Determine the [x, y] coordinate at the center of the cell enclosing the given text.  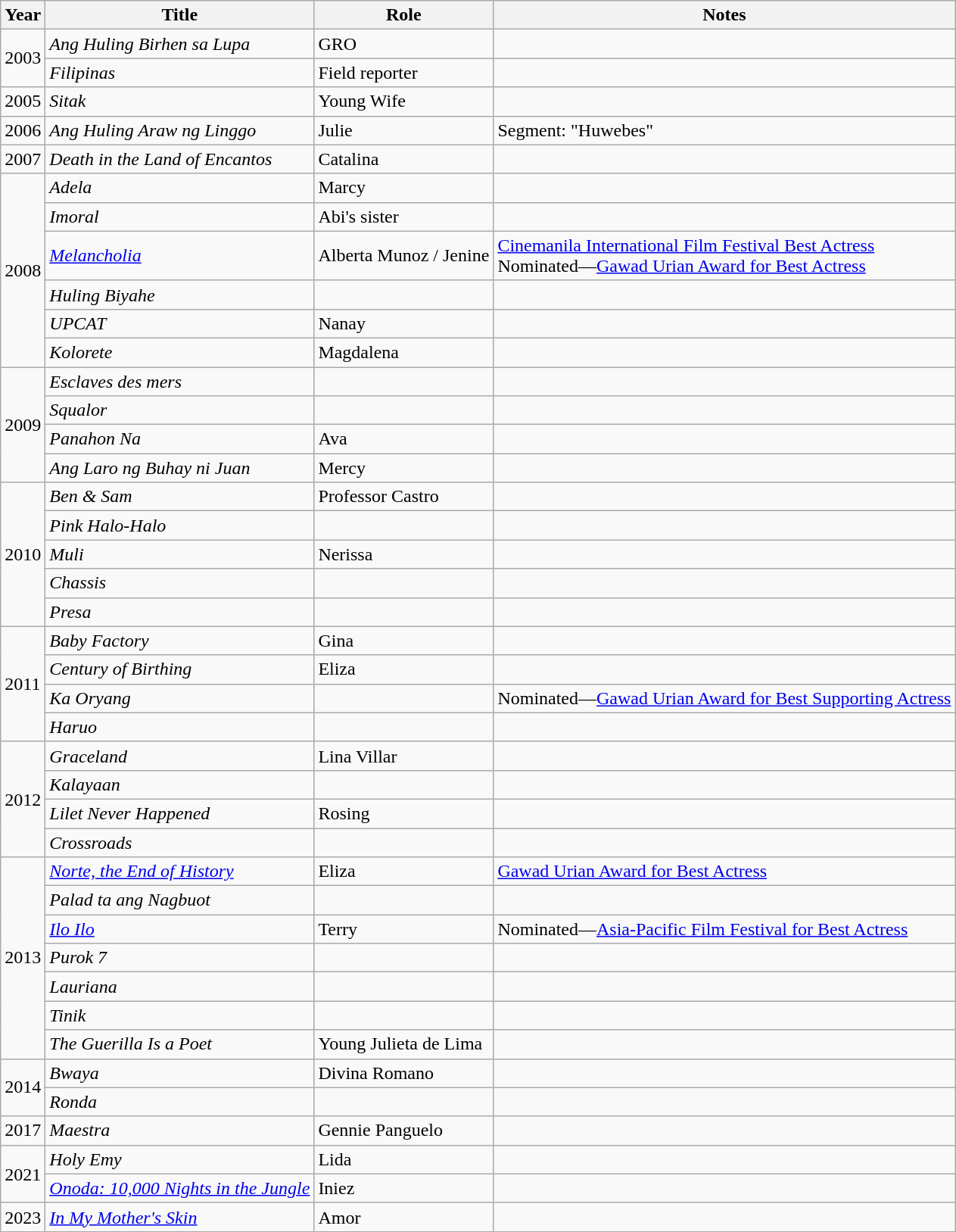
2007 [23, 159]
Sitak [180, 101]
2021 [23, 1174]
Field reporter [404, 73]
Crossroads [180, 843]
Adela [180, 188]
Julie [404, 130]
GRO [404, 44]
Mercy [404, 468]
2010 [23, 554]
Ka Oryang [180, 698]
Imoral [180, 217]
Divina Romano [404, 1073]
Young Wife [404, 101]
Presa [180, 612]
Graceland [180, 756]
Baby Factory [180, 641]
Ronda [180, 1102]
2011 [23, 684]
Young Julieta de Lima [404, 1044]
Gina [404, 641]
Alberta Munoz / Jenine [404, 256]
Notes [724, 15]
Haruo [180, 727]
Title [180, 15]
Lilet Never Happened [180, 813]
Role [404, 15]
Segment: "Huwebes" [724, 130]
Onoda: 10,000 Nights in the Jungle [180, 1188]
Kolorete [180, 352]
Kalayaan [180, 784]
Ben & Sam [180, 497]
Nanay [404, 323]
Nerissa [404, 554]
Magdalena [404, 352]
Amor [404, 1217]
Terry [404, 929]
2023 [23, 1217]
Melancholia [180, 256]
2012 [23, 799]
Ang Huling Araw ng Linggo [180, 130]
Purok 7 [180, 958]
Esclaves des mers [180, 381]
Tinik [180, 1015]
Holy Emy [180, 1159]
2003 [23, 58]
Cinemanila International Film Festival Best ActressNominated—Gawad Urian Award for Best Actress [724, 256]
Pink Halo-Halo [180, 526]
Ava [404, 439]
Muli [180, 554]
Marcy [404, 188]
Nominated—Asia-Pacific Film Festival for Best Actress [724, 929]
Bwaya [180, 1073]
2006 [23, 130]
Century of Birthing [180, 669]
Gennie Panguelo [404, 1131]
Chassis [180, 583]
2009 [23, 424]
Iniez [404, 1188]
Death in the Land of Encantos [180, 159]
2013 [23, 958]
Year [23, 15]
Lida [404, 1159]
The Guerilla Is a Poet [180, 1044]
2008 [23, 270]
Abi's sister [404, 217]
Catalina [404, 159]
2014 [23, 1087]
Squalor [180, 410]
Filipinas [180, 73]
Ang Huling Birhen sa Lupa [180, 44]
Ilo Ilo [180, 929]
Ang Laro ng Buhay ni Juan [180, 468]
Gawad Urian Award for Best Actress [724, 872]
Lauriana [180, 987]
Palad ta ang Nagbuot [180, 900]
Nominated—Gawad Urian Award for Best Supporting Actress [724, 698]
Norte, the End of History [180, 872]
2017 [23, 1131]
UPCAT [180, 323]
Lina Villar [404, 756]
Professor Castro [404, 497]
Panahon Na [180, 439]
2005 [23, 101]
In My Mother's Skin [180, 1217]
Rosing [404, 813]
Huling Biyahe [180, 295]
Maestra [180, 1131]
